Determine the (X, Y) coordinate at the center of the cell enclosing the given text.  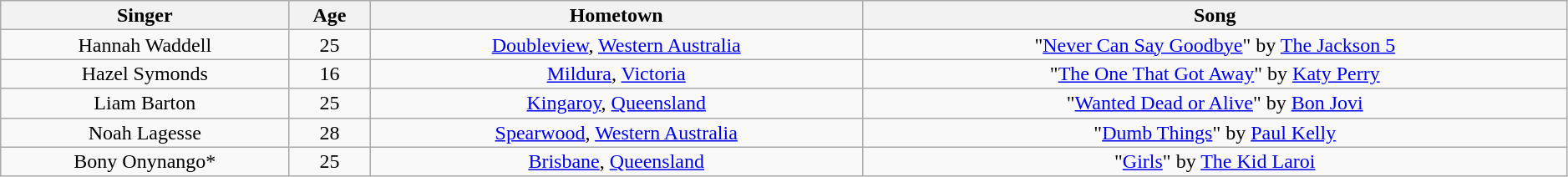
Song (1215, 15)
28 (329, 132)
Brisbane, Queensland (617, 162)
"Never Can Say Goodbye" by The Jackson 5 (1215, 45)
"Dumb Things" by Paul Kelly (1215, 132)
"Girls" by The Kid Laroi (1215, 162)
Kingaroy, Queensland (617, 104)
Spearwood, Western Australia (617, 132)
Doubleview, Western Australia (617, 45)
Hannah Waddell (145, 45)
Hometown (617, 15)
Bony Onynango* (145, 162)
Noah Lagesse (145, 132)
Age (329, 15)
Hazel Symonds (145, 73)
Liam Barton (145, 104)
Singer (145, 15)
16 (329, 73)
"The One That Got Away" by Katy Perry (1215, 73)
"Wanted Dead or Alive" by Bon Jovi (1215, 104)
Mildura, Victoria (617, 73)
